For the text-containing cell, return its midpoint in [X, Y] coordinate format. 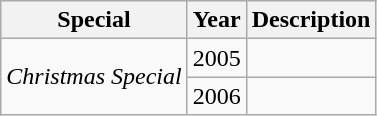
Description [311, 20]
Special [94, 20]
Christmas Special [94, 77]
2005 [216, 58]
Year [216, 20]
2006 [216, 96]
